Return the (X, Y) coordinate for the center point of the cell that contains the specified text.  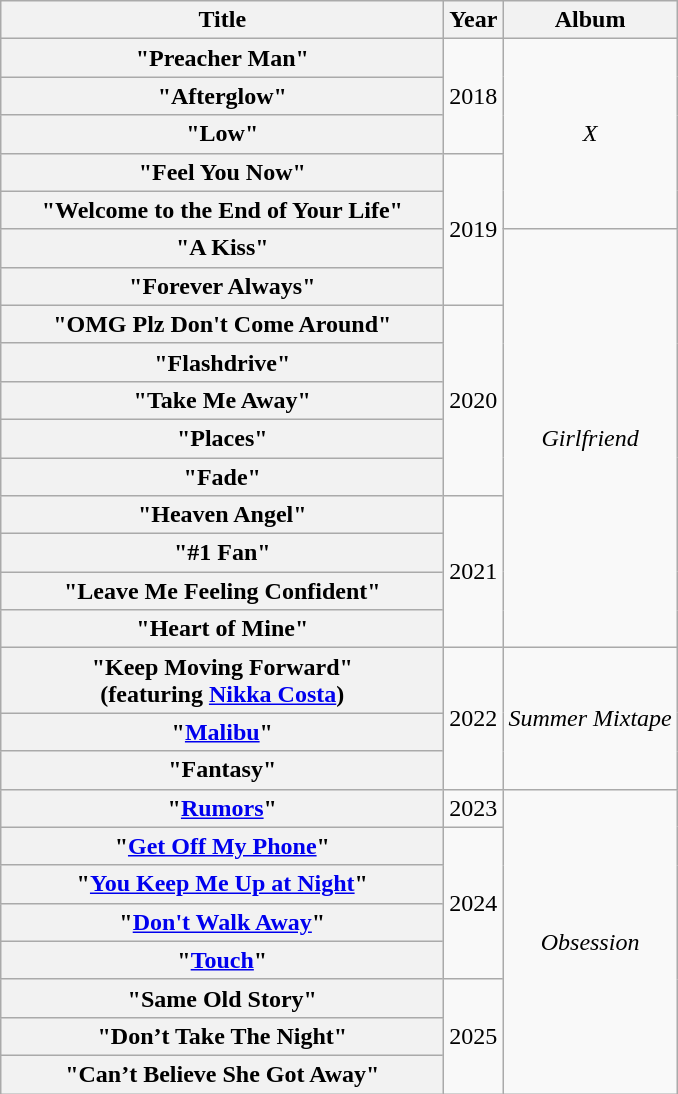
"Keep Moving Forward"(featuring Nikka Costa) (222, 680)
"Fantasy" (222, 770)
"Take Me Away" (222, 400)
2021 (474, 572)
2023 (474, 808)
"Don’t Take The Night" (222, 1036)
"Heaven Angel" (222, 515)
"Leave Me Feeling Confident" (222, 591)
"Flashdrive" (222, 362)
"Malibu" (222, 732)
2024 (474, 903)
Album (590, 20)
"Same Old Story" (222, 998)
2025 (474, 1036)
"Can’t Believe She Got Away" (222, 1074)
2018 (474, 96)
Title (222, 20)
"Touch" (222, 960)
"Forever Always" (222, 286)
"Get Off My Phone" (222, 846)
Year (474, 20)
2019 (474, 229)
2022 (474, 718)
"Heart of Mine" (222, 629)
"Preacher Man" (222, 58)
"OMG Plz Don't Come Around" (222, 324)
2020 (474, 400)
"Feel You Now" (222, 172)
"Don't Walk Away" (222, 922)
Girlfriend (590, 438)
"A Kiss" (222, 248)
"Fade" (222, 477)
"#1 Fan" (222, 553)
Obsession (590, 941)
"Afterglow" (222, 96)
Summer Mixtape (590, 718)
"Welcome to the End of Your Life" (222, 210)
X (590, 134)
"Low" (222, 134)
"Rumors" (222, 808)
"Places" (222, 438)
"You Keep Me Up at Night" (222, 884)
